Pinpoint the cell where the given text exists, returning its [X, Y] midpoint coordinate. 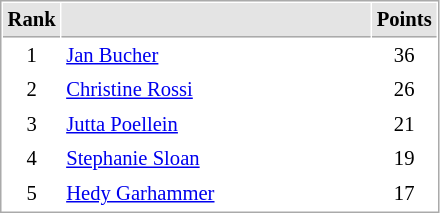
36 [404, 56]
26 [404, 90]
Christine Rossi [216, 90]
19 [404, 158]
4 [32, 158]
1 [32, 56]
Points [404, 20]
17 [404, 194]
5 [32, 194]
Stephanie Sloan [216, 158]
Jan Bucher [216, 56]
Jutta Poellein [216, 124]
Hedy Garhammer [216, 194]
3 [32, 124]
Rank [32, 20]
2 [32, 90]
21 [404, 124]
